Return (X, Y) of the center of cell containing provided text 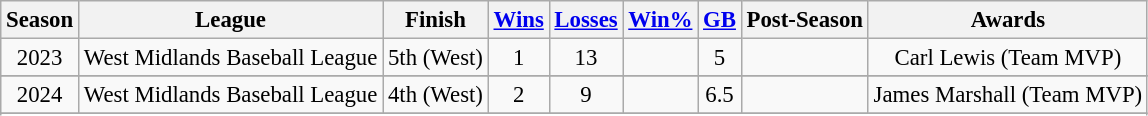
Season (40, 20)
League (230, 20)
Carl Lewis (Team MVP) (1008, 58)
Win% (660, 20)
2 (518, 95)
9 (586, 95)
GB (720, 20)
2024 (40, 95)
James Marshall (Team MVP) (1008, 95)
5 (720, 58)
1 (518, 58)
Post-Season (804, 20)
4th (West) (436, 95)
Awards (1008, 20)
Wins (518, 20)
Losses (586, 20)
Finish (436, 20)
13 (586, 58)
5th (West) (436, 58)
2023 (40, 58)
6.5 (720, 95)
